Pinpoint the cell where the given text exists, returning its (X, Y) midpoint coordinate. 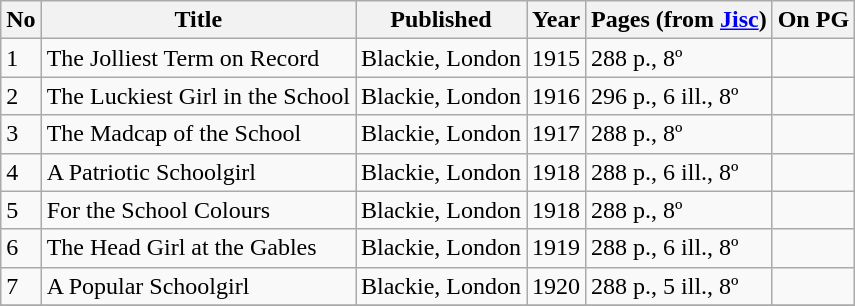
The Jolliest Term on Record (198, 58)
The Luckiest Girl in the School (198, 96)
5 (21, 210)
3 (21, 134)
296 p., 6 ill., 8º (680, 96)
The Head Girl at the Gables (198, 248)
2 (21, 96)
Year (556, 20)
Published (442, 20)
For the School Colours (198, 210)
288 p., 5 ill., 8º (680, 286)
1920 (556, 286)
7 (21, 286)
On PG (813, 20)
1917 (556, 134)
1915 (556, 58)
1 (21, 58)
The Madcap of the School (198, 134)
A Popular Schoolgirl (198, 286)
A Patriotic Schoolgirl (198, 172)
1916 (556, 96)
6 (21, 248)
1919 (556, 248)
Pages (from Jisc) (680, 20)
No (21, 20)
4 (21, 172)
Title (198, 20)
